Search for the cell housing the specified text and yield its (x, y) center coordinate. 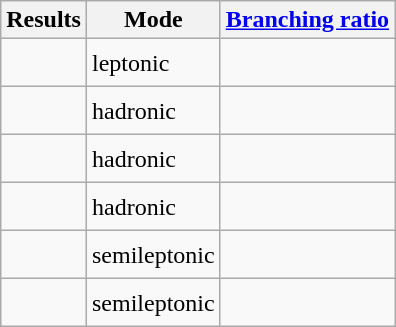
Branching ratio (307, 20)
Results (44, 20)
Mode (153, 20)
leptonic (153, 63)
